Locate the cell with the specified text and output its [X, Y] center coordinate. 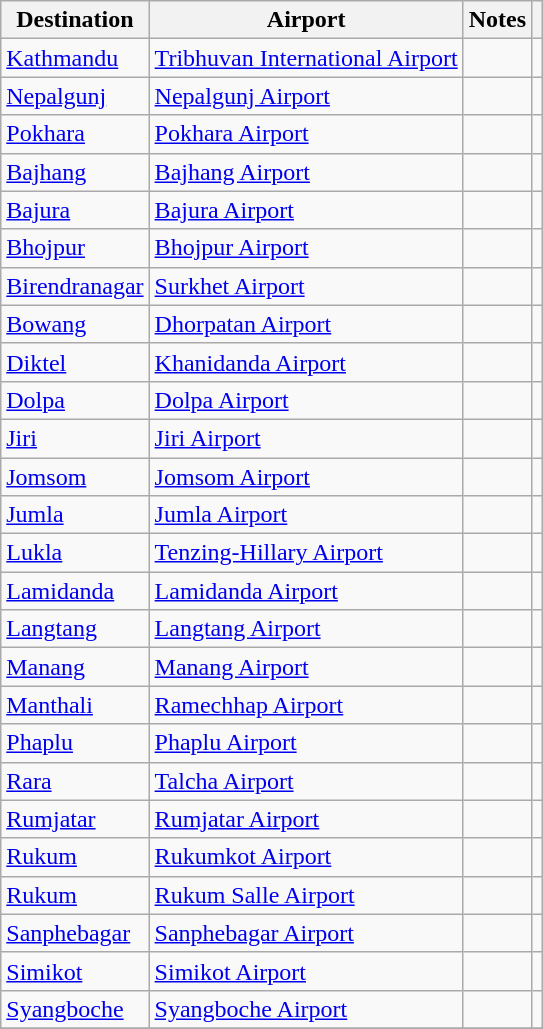
Tribhuvan International Airport [306, 58]
Tenzing-Hillary Airport [306, 553]
Rumjatar [75, 819]
Manang Airport [306, 667]
Rumjatar Airport [306, 819]
Diktel [75, 362]
Khanidanda Airport [306, 362]
Lukla [75, 553]
Pokhara [75, 134]
Bajura [75, 210]
Surkhet Airport [306, 286]
Lamidanda Airport [306, 591]
Airport [306, 20]
Bhojpur [75, 248]
Jomsom Airport [306, 477]
Phaplu [75, 743]
Pokhara Airport [306, 134]
Nepalgunj [75, 96]
Bhojpur Airport [306, 248]
Dolpa [75, 400]
Lamidanda [75, 591]
Dolpa Airport [306, 400]
Sanphebagar [75, 933]
Simikot [75, 971]
Talcha Airport [306, 781]
Langtang Airport [306, 629]
Jiri [75, 438]
Syangboche Airport [306, 1009]
Rara [75, 781]
Bajura Airport [306, 210]
Manang [75, 667]
Simikot Airport [306, 971]
Notes [497, 20]
Sanphebagar Airport [306, 933]
Ramechhap Airport [306, 705]
Manthali [75, 705]
Rukumkot Airport [306, 857]
Syangboche [75, 1009]
Jumla [75, 515]
Phaplu Airport [306, 743]
Dhorpatan Airport [306, 324]
Nepalgunj Airport [306, 96]
Destination [75, 20]
Jiri Airport [306, 438]
Jomsom [75, 477]
Bowang [75, 324]
Bajhang Airport [306, 172]
Rukum Salle Airport [306, 895]
Birendranagar [75, 286]
Bajhang [75, 172]
Jumla Airport [306, 515]
Langtang [75, 629]
Kathmandu [75, 58]
